Return (X, Y) of the center of cell containing provided text 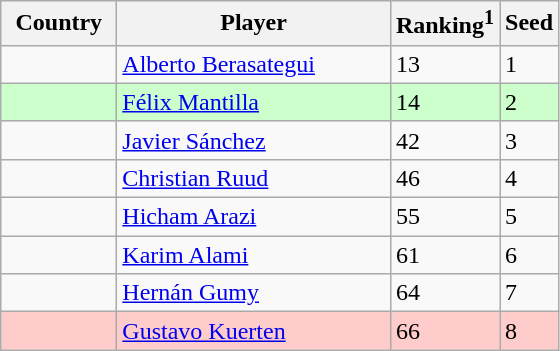
5 (530, 217)
Alberto Berasategui (254, 64)
64 (444, 293)
46 (444, 178)
3 (530, 140)
14 (444, 102)
2 (530, 102)
Seed (530, 24)
4 (530, 178)
Country (59, 24)
7 (530, 293)
1 (530, 64)
8 (530, 331)
13 (444, 64)
55 (444, 217)
66 (444, 331)
Karim Alami (254, 255)
Ranking1 (444, 24)
Félix Mantilla (254, 102)
Hicham Arazi (254, 217)
61 (444, 255)
42 (444, 140)
Javier Sánchez (254, 140)
Hernán Gumy (254, 293)
6 (530, 255)
Gustavo Kuerten (254, 331)
Christian Ruud (254, 178)
Player (254, 24)
